Return the (X, Y) coordinate for the center point of the cell that contains the specified text.  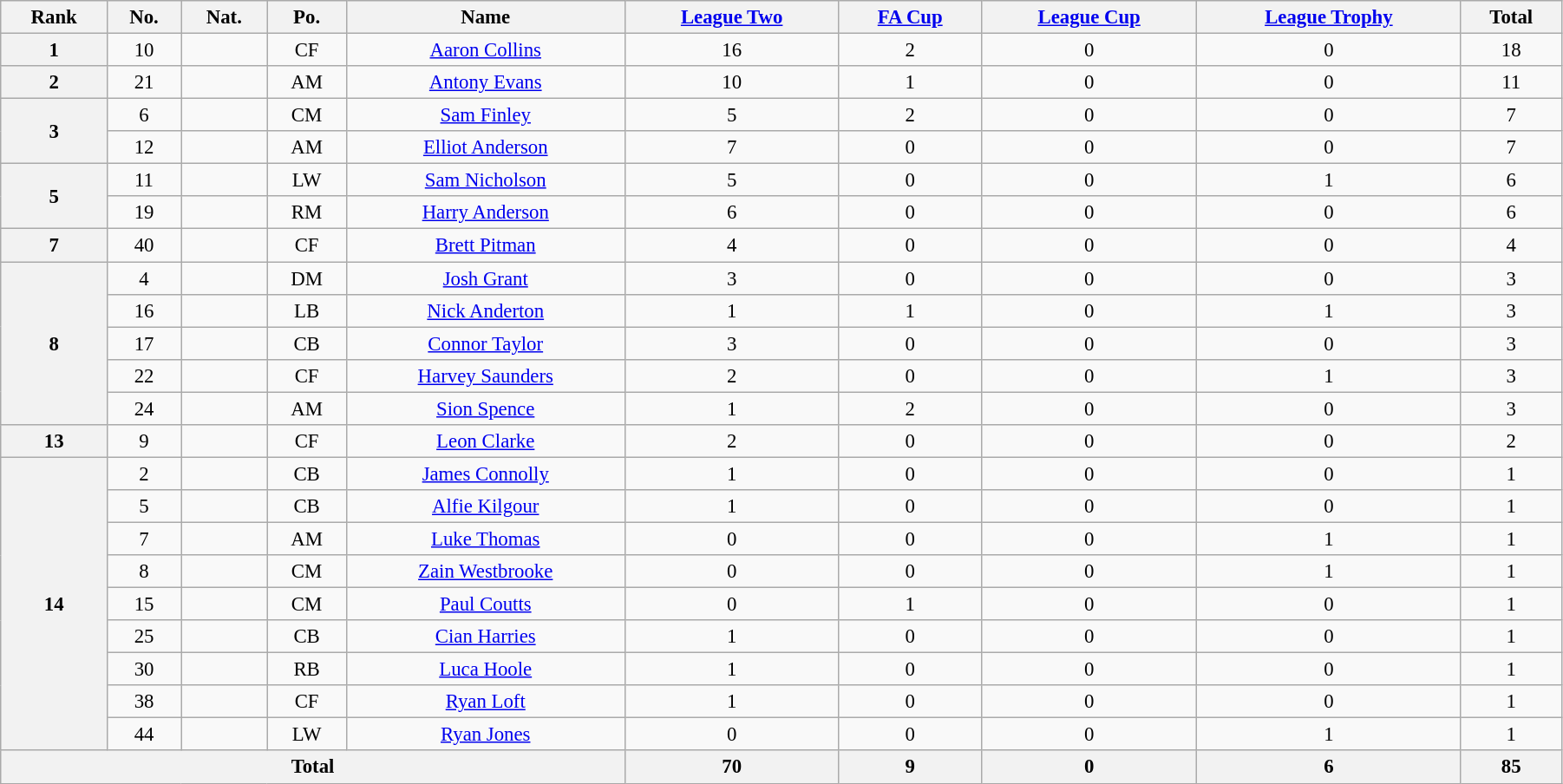
League Trophy (1329, 17)
15 (144, 604)
FA Cup (911, 17)
Aaron Collins (486, 50)
RB (307, 670)
13 (54, 441)
Po. (307, 17)
44 (144, 735)
League Cup (1089, 17)
DM (307, 278)
21 (144, 82)
Ryan Jones (486, 735)
30 (144, 670)
LB (307, 310)
Brett Pitman (486, 245)
22 (144, 376)
85 (1511, 768)
19 (144, 212)
Cian Harries (486, 637)
24 (144, 408)
No. (144, 17)
Luca Hoole (486, 670)
Luke Thomas (486, 539)
Antony Evans (486, 82)
Sam Nicholson (486, 180)
40 (144, 245)
17 (144, 343)
Rank (54, 17)
Nat. (224, 17)
RM (307, 212)
Harry Anderson (486, 212)
70 (732, 768)
Zain Westbrooke (486, 572)
Sion Spence (486, 408)
Harvey Saunders (486, 376)
Sam Finley (486, 115)
Josh Grant (486, 278)
Connor Taylor (486, 343)
Paul Coutts (486, 604)
12 (144, 147)
14 (54, 604)
Nick Anderton (486, 310)
25 (144, 637)
Leon Clarke (486, 441)
Alfie Kilgour (486, 506)
Name (486, 17)
38 (144, 702)
Elliot Anderson (486, 147)
James Connolly (486, 474)
League Two (732, 17)
18 (1511, 50)
Ryan Loft (486, 702)
